Detect which cell encompasses the target text, then output its [X, Y] center coordinate. 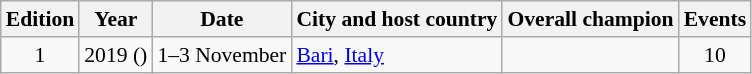
City and host country [396, 19]
Year [116, 19]
Overall champion [590, 19]
1 [40, 55]
1–3 November [222, 55]
Date [222, 19]
Events [715, 19]
Bari, Italy [396, 55]
Edition [40, 19]
10 [715, 55]
2019 () [116, 55]
